Determine the [X, Y] coordinate at the center of the cell enclosing the given text.  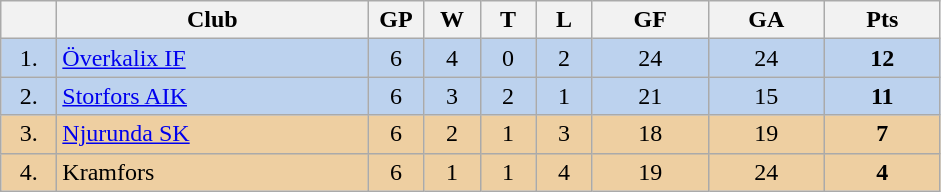
Pts [882, 20]
L [564, 20]
Överkalix IF [212, 58]
Njurunda SK [212, 134]
21 [650, 96]
GA [766, 20]
2. [29, 96]
12 [882, 58]
3. [29, 134]
1. [29, 58]
Storfors AIK [212, 96]
Club [212, 20]
GP [396, 20]
0 [508, 58]
4. [29, 172]
7 [882, 134]
15 [766, 96]
11 [882, 96]
T [508, 20]
GF [650, 20]
18 [650, 134]
W [452, 20]
Kramfors [212, 172]
